For the text-containing cell, return its midpoint in (X, Y) coordinate format. 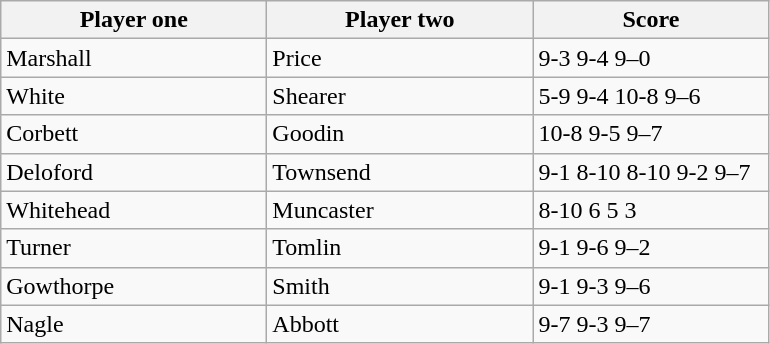
Gowthorpe (134, 286)
Abbott (400, 324)
Muncaster (400, 210)
Tomlin (400, 248)
Player two (400, 20)
Whitehead (134, 210)
Price (400, 58)
Townsend (400, 172)
Corbett (134, 134)
Deloford (134, 172)
Goodin (400, 134)
Shearer (400, 96)
Marshall (134, 58)
5-9 9-4 10-8 9–6 (651, 96)
9-7 9-3 9–7 (651, 324)
8-10 6 5 3 (651, 210)
Nagle (134, 324)
9-1 9-3 9–6 (651, 286)
Smith (400, 286)
Turner (134, 248)
White (134, 96)
Player one (134, 20)
9-1 9-6 9–2 (651, 248)
9-3 9-4 9–0 (651, 58)
10-8 9-5 9–7 (651, 134)
9-1 8-10 8-10 9-2 9–7 (651, 172)
Score (651, 20)
